Scan for the cell matching the given text and deliver its [X, Y] coordinate at center. 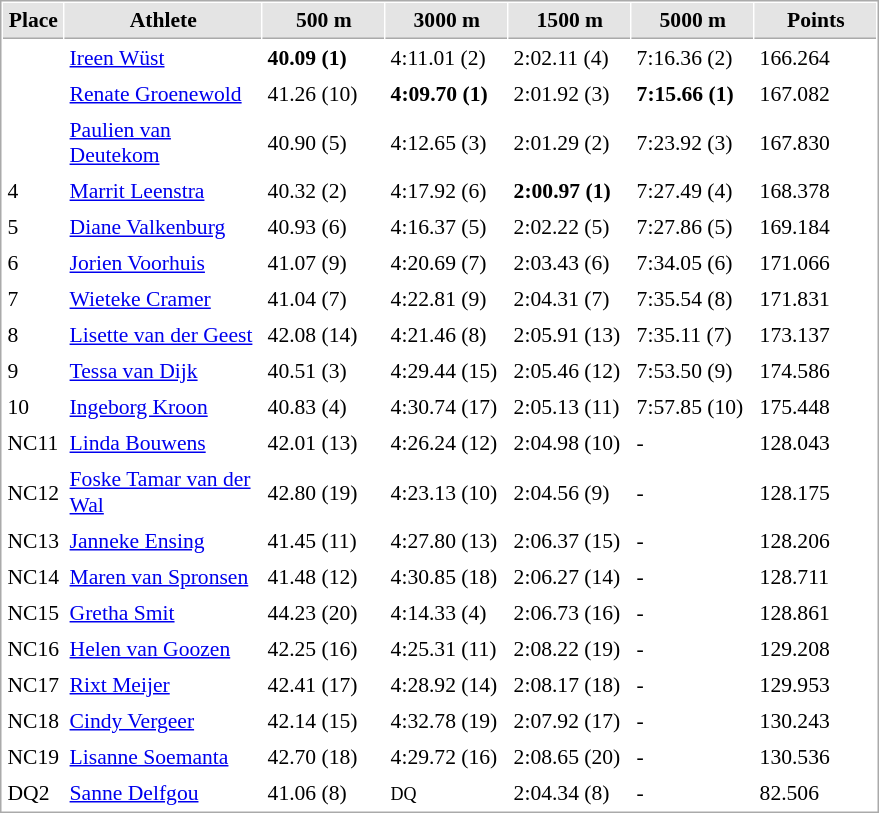
4:21.46 (8) [447, 335]
40.32 (2) [324, 191]
NC11 [34, 443]
2:03.43 (6) [570, 263]
Diane Valkenburg [163, 227]
129.953 [816, 685]
167.830 [816, 142]
128.711 [816, 577]
2:05.13 (11) [570, 407]
5 [34, 227]
2:00.97 (1) [570, 191]
42.08 (14) [324, 335]
2:01.29 (2) [570, 142]
Wieteke Cramer [163, 299]
42.25 (16) [324, 649]
Points [816, 21]
40.90 (5) [324, 142]
7:15.66 (1) [693, 93]
Sanne Delfgou [163, 793]
NC15 [34, 613]
2:04.56 (9) [570, 492]
42.80 (19) [324, 492]
4:14.33 (4) [447, 613]
NC12 [34, 492]
41.48 (12) [324, 577]
42.41 (17) [324, 685]
Lisanne Soemanta [163, 757]
42.01 (13) [324, 443]
7:27.49 (4) [693, 191]
2:02.11 (4) [570, 57]
7:27.86 (5) [693, 227]
DQ [447, 793]
4:29.44 (15) [447, 371]
41.26 (10) [324, 93]
4:16.37 (5) [447, 227]
4:32.78 (19) [447, 721]
DQ2 [34, 793]
167.082 [816, 93]
7:35.54 (8) [693, 299]
2:06.27 (14) [570, 577]
4:30.85 (18) [447, 577]
42.70 (18) [324, 757]
2:08.22 (19) [570, 649]
2:04.98 (10) [570, 443]
7:53.50 (9) [693, 371]
2:02.22 (5) [570, 227]
2:05.91 (13) [570, 335]
171.831 [816, 299]
Ireen Wüst [163, 57]
Athlete [163, 21]
7:16.36 (2) [693, 57]
Marrit Leenstra [163, 191]
40.93 (6) [324, 227]
128.175 [816, 492]
9 [34, 371]
Tessa van Dijk [163, 371]
Renate Groenewold [163, 93]
Cindy Vergeer [163, 721]
130.536 [816, 757]
4:20.69 (7) [447, 263]
4:29.72 (16) [447, 757]
Linda Bouwens [163, 443]
4:27.80 (13) [447, 541]
128.861 [816, 613]
6 [34, 263]
Janneke Ensing [163, 541]
5000 m [693, 21]
41.45 (11) [324, 541]
4:09.70 (1) [447, 93]
Foske Tamar van der Wal [163, 492]
Helen van Goozen [163, 649]
3000 m [447, 21]
2:04.34 (8) [570, 793]
41.04 (7) [324, 299]
Jorien Voorhuis [163, 263]
10 [34, 407]
Gretha Smit [163, 613]
4:22.81 (9) [447, 299]
128.043 [816, 443]
129.208 [816, 649]
NC19 [34, 757]
Lisette van der Geest [163, 335]
7:23.92 (3) [693, 142]
42.14 (15) [324, 721]
4:30.74 (17) [447, 407]
NC14 [34, 577]
41.06 (8) [324, 793]
41.07 (9) [324, 263]
4:26.24 (12) [447, 443]
4:17.92 (6) [447, 191]
128.206 [816, 541]
4:12.65 (3) [447, 142]
169.184 [816, 227]
166.264 [816, 57]
NC18 [34, 721]
1500 m [570, 21]
2:06.73 (16) [570, 613]
174.586 [816, 371]
Rixt Meijer [163, 685]
175.448 [816, 407]
2:06.37 (15) [570, 541]
500 m [324, 21]
168.378 [816, 191]
2:08.17 (18) [570, 685]
7:34.05 (6) [693, 263]
7:35.11 (7) [693, 335]
40.09 (1) [324, 57]
Place [34, 21]
40.51 (3) [324, 371]
2:05.46 (12) [570, 371]
2:04.31 (7) [570, 299]
Ingeborg Kroon [163, 407]
2:07.92 (17) [570, 721]
4:28.92 (14) [447, 685]
4:25.31 (11) [447, 649]
8 [34, 335]
Maren van Spronsen [163, 577]
4:23.13 (10) [447, 492]
82.506 [816, 793]
44.23 (20) [324, 613]
NC13 [34, 541]
130.243 [816, 721]
171.066 [816, 263]
40.83 (4) [324, 407]
7 [34, 299]
NC16 [34, 649]
Paulien van Deutekom [163, 142]
2:01.92 (3) [570, 93]
NC17 [34, 685]
4:11.01 (2) [447, 57]
2:08.65 (20) [570, 757]
7:57.85 (10) [693, 407]
173.137 [816, 335]
4 [34, 191]
